Search for the cell housing the specified text and yield its [x, y] center coordinate. 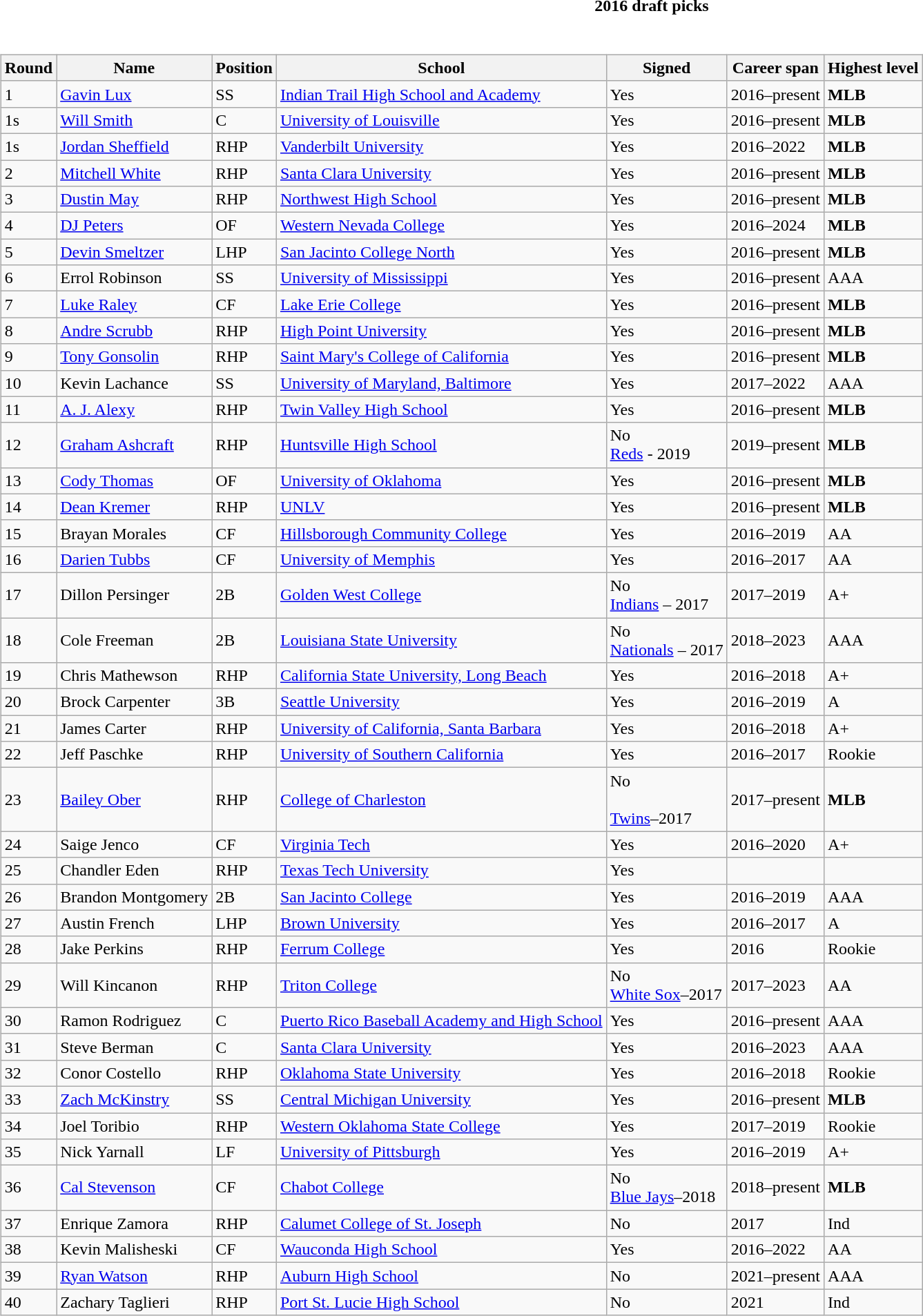
Graham Ashcraft [134, 445]
Calumet College of St. Joseph [441, 1223]
Dillon Persinger [134, 595]
18 [28, 639]
24 [28, 844]
36 [28, 1188]
Enrique Zamora [134, 1223]
38 [28, 1250]
Jordan Sheffield [134, 146]
San Jacinto College North [441, 252]
Lake Erie College [441, 304]
University of Maryland, Baltimore [441, 383]
2018–present [775, 1188]
University of California, Santa Barbara [441, 728]
Virginia Tech [441, 844]
Jeff Paschke [134, 755]
Brayan Morales [134, 533]
Huntsville High School [441, 445]
22 [28, 755]
Auburn High School [441, 1276]
16 [28, 559]
California State University, Long Beach [441, 676]
Ramon Rodriguez [134, 1020]
Indian Trail High School and Academy [441, 94]
27 [28, 923]
Steve Berman [134, 1047]
Round [28, 68]
8 [28, 331]
Ferrum College [441, 949]
13 [28, 481]
29 [28, 985]
2017–2022 [775, 383]
Cody Thomas [134, 481]
Brandon Montgomery [134, 897]
Saige Jenco [134, 844]
NoIndians – 2017 [667, 595]
Western Oklahoma State College [441, 1126]
Errol Robinson [134, 278]
Seattle University [441, 702]
Mitchell White [134, 173]
14 [28, 507]
Brock Carpenter [134, 702]
Louisiana State University [441, 639]
23 [28, 800]
Chris Mathewson [134, 676]
26 [28, 897]
High Point University [441, 331]
College of Charleston [441, 800]
28 [28, 949]
University of Louisville [441, 120]
Devin Smeltzer [134, 252]
Saint Mary's College of California [441, 357]
34 [28, 1126]
30 [28, 1020]
Triton College [441, 985]
Oklahoma State University [441, 1073]
10 [28, 383]
Ryan Watson [134, 1276]
6 [28, 278]
UNLV [441, 507]
2016–2020 [775, 844]
Tony Gonsolin [134, 357]
12 [28, 445]
Chabot College [441, 1188]
University of Memphis [441, 559]
32 [28, 1073]
25 [28, 871]
NoReds - 2019 [667, 445]
Northwest High School [441, 200]
University of Pittsburgh [441, 1152]
2017 [775, 1223]
15 [28, 533]
NoWhite Sox–2017 [667, 985]
James Carter [134, 728]
Darien Tubbs [134, 559]
DJ Peters [134, 226]
Brown University [441, 923]
Highest level [873, 68]
3 [28, 200]
Jake Perkins [134, 949]
17 [28, 595]
A. J. Alexy [134, 409]
San Jacinto College [441, 897]
3B [244, 702]
Signed [667, 68]
Dustin May [134, 200]
Bailey Ober [134, 800]
Cole Freeman [134, 639]
Position [244, 68]
31 [28, 1047]
1 [28, 94]
2016–2023 [775, 1047]
33 [28, 1099]
7 [28, 304]
2017–present [775, 800]
University of Oklahoma [441, 481]
37 [28, 1223]
21 [28, 728]
2019–present [775, 445]
University of Mississippi [441, 278]
Central Michigan University [441, 1099]
Name [134, 68]
Conor Costello [134, 1073]
University of Southern California [441, 755]
Luke Raley [134, 304]
Andre Scrubb [134, 331]
35 [28, 1152]
Will Smith [134, 120]
Gavin Lux [134, 94]
Will Kincanon [134, 985]
Golden West College [441, 595]
Hillsborough Community College [441, 533]
20 [28, 702]
Western Nevada College [441, 226]
Puerto Rico Baseball Academy and High School [441, 1020]
Joel Toribio [134, 1126]
19 [28, 676]
2017–2023 [775, 985]
5 [28, 252]
Kevin Lachance [134, 383]
39 [28, 1276]
Zach McKinstry [134, 1099]
2021–present [775, 1276]
Austin French [134, 923]
2016 [775, 949]
Nick Yarnall [134, 1152]
Chandler Eden [134, 871]
2 [28, 173]
Zachary Taglieri [134, 1302]
Kevin Malisheski [134, 1250]
2016–2024 [775, 226]
Texas Tech University [441, 871]
LF [244, 1152]
NoTwins–2017 [667, 800]
4 [28, 226]
NoBlue Jays–2018 [667, 1188]
School [441, 68]
NoNationals – 2017 [667, 639]
2018–2023 [775, 639]
9 [28, 357]
Career span [775, 68]
Vanderbilt University [441, 146]
2021 [775, 1302]
Twin Valley High School [441, 409]
40 [28, 1302]
Wauconda High School [441, 1250]
Port St. Lucie High School [441, 1302]
Dean Kremer [134, 507]
Cal Stevenson [134, 1188]
11 [28, 409]
